Provide the (x, y) coordinate of the cell's center where the given text is located.  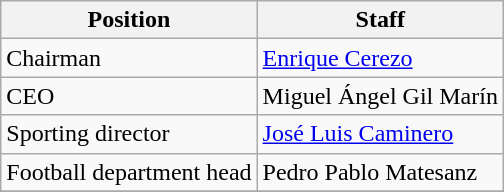
Pedro Pablo Matesanz (380, 172)
José Luis Caminero (380, 134)
Sporting director (129, 134)
Staff (380, 20)
Position (129, 20)
Chairman (129, 58)
CEO (129, 96)
Enrique Cerezo (380, 58)
Football department head (129, 172)
Miguel Ángel Gil Marín (380, 96)
